From the cell containing the given text, extract its center point as [x, y] coordinate. 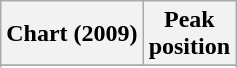
Peakposition [189, 34]
Chart (2009) [72, 34]
